Find where the given text appears and provide that cell's center as (X, Y) coordinate. 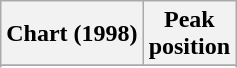
Peakposition (189, 34)
Chart (1998) (72, 34)
